Pinpoint the cell where the given text exists, returning its (X, Y) midpoint coordinate. 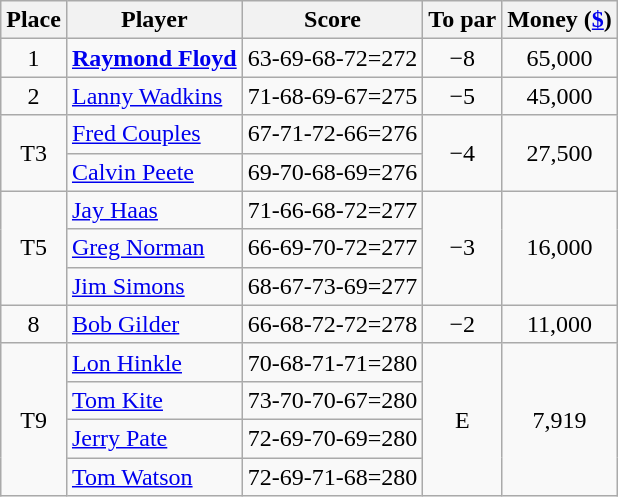
−5 (462, 96)
71-66-68-72=277 (332, 210)
11,000 (560, 324)
To par (462, 20)
Greg Norman (154, 248)
−2 (462, 324)
Lanny Wadkins (154, 96)
Player (154, 20)
Tom Watson (154, 477)
72-69-71-68=280 (332, 477)
T3 (34, 153)
Jay Haas (154, 210)
−4 (462, 153)
8 (34, 324)
Jerry Pate (154, 438)
7,919 (560, 419)
72-69-70-69=280 (332, 438)
45,000 (560, 96)
71-68-69-67=275 (332, 96)
Raymond Floyd (154, 58)
Calvin Peete (154, 172)
66-68-72-72=278 (332, 324)
70-68-71-71=280 (332, 362)
66-69-70-72=277 (332, 248)
68-67-73-69=277 (332, 286)
16,000 (560, 248)
Place (34, 20)
63-69-68-72=272 (332, 58)
T9 (34, 419)
1 (34, 58)
Jim Simons (154, 286)
E (462, 419)
65,000 (560, 58)
27,500 (560, 153)
Bob Gilder (154, 324)
−3 (462, 248)
Money ($) (560, 20)
−8 (462, 58)
Score (332, 20)
Tom Kite (154, 400)
73-70-70-67=280 (332, 400)
2 (34, 96)
69-70-68-69=276 (332, 172)
Fred Couples (154, 134)
67-71-72-66=276 (332, 134)
T5 (34, 248)
Lon Hinkle (154, 362)
